Determine the (X, Y) coordinate at the center of the cell enclosing the given text.  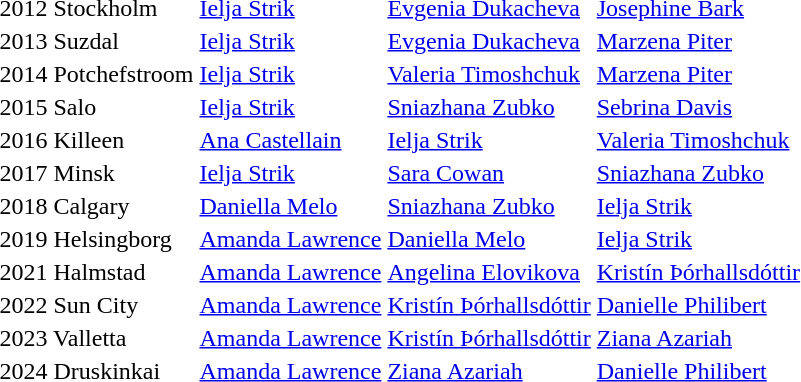
Ana Castellain (290, 140)
Sebrina Davis (698, 107)
Evgenia Dukacheva (489, 41)
Danielle Philibert (698, 305)
Ziana Azariah (698, 338)
Angelina Elovikova (489, 272)
Sara Cowan (489, 173)
